Output the [X, Y] coordinate of the center of the cell containing the given text.  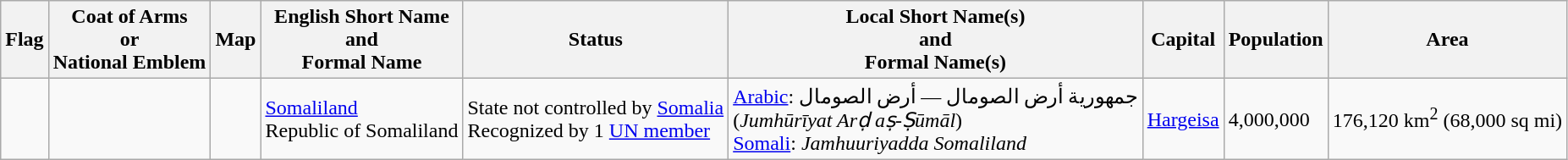
English Short Nameand Formal Name [362, 40]
4,000,000 [1276, 119]
176,120 km2 (68,000 sq mi) [1447, 119]
Area [1447, 40]
State not controlled by SomaliaRecognized by 1 UN member [596, 119]
Hargeisa [1183, 119]
Coat of Armsor National Emblem [129, 40]
Flag [25, 40]
Local Short Name(s)andFormal Name(s) [936, 40]
SomalilandRepublic of Somaliland [362, 119]
Capital [1183, 40]
Population [1276, 40]
Map [235, 40]
Arabic: جمهورية أرض الصومال — أرض الصومال(Jumhūrīyat Arḍ aṣ-Ṣūmāl)Somali: Jamhuuriyadda Somaliland [936, 119]
Status [596, 40]
